From the cell containing the given text, extract its center point as [X, Y] coordinate. 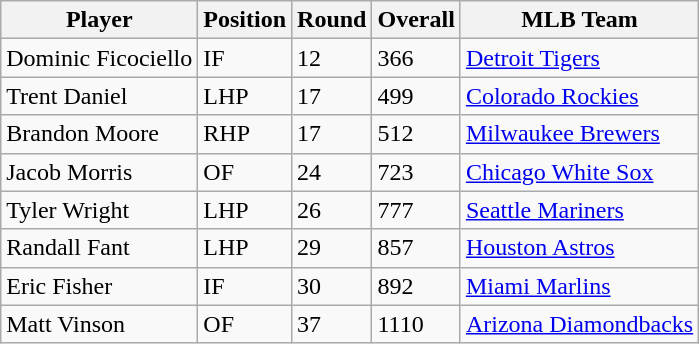
Trent Daniel [100, 96]
29 [332, 248]
Randall Fant [100, 248]
Seattle Mariners [579, 210]
Eric Fisher [100, 286]
Position [245, 20]
Player [100, 20]
RHP [245, 134]
777 [416, 210]
Matt Vinson [100, 324]
Detroit Tigers [579, 58]
Dominic Ficociello [100, 58]
Miami Marlins [579, 286]
512 [416, 134]
37 [332, 324]
Brandon Moore [100, 134]
Arizona Diamondbacks [579, 324]
Colorado Rockies [579, 96]
26 [332, 210]
Chicago White Sox [579, 172]
Tyler Wright [100, 210]
Houston Astros [579, 248]
Milwaukee Brewers [579, 134]
857 [416, 248]
24 [332, 172]
1110 [416, 324]
Jacob Morris [100, 172]
Overall [416, 20]
30 [332, 286]
Round [332, 20]
12 [332, 58]
366 [416, 58]
MLB Team [579, 20]
892 [416, 286]
723 [416, 172]
499 [416, 96]
